Pinpoint the cell where the given text exists, returning its (x, y) midpoint coordinate. 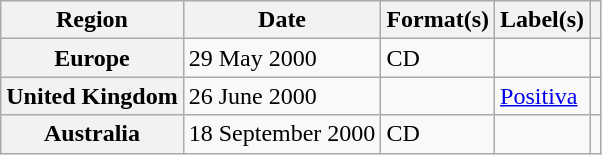
Positiva (542, 96)
Label(s) (542, 20)
Europe (92, 58)
Australia (92, 134)
18 September 2000 (282, 134)
26 June 2000 (282, 96)
Format(s) (438, 20)
Date (282, 20)
United Kingdom (92, 96)
Region (92, 20)
29 May 2000 (282, 58)
